Extract the (x, y) coordinate from the center of the cell holding the provided text.  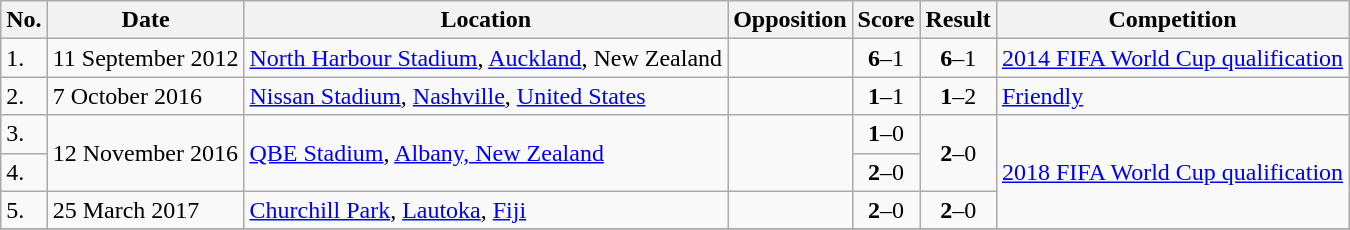
25 March 2017 (146, 210)
2018 FIFA World Cup qualification (1172, 172)
QBE Stadium, Albany, New Zealand (486, 153)
4. (24, 172)
2014 FIFA World Cup qualification (1172, 58)
2. (24, 96)
7 October 2016 (146, 96)
Churchill Park, Lautoka, Fiji (486, 210)
11 September 2012 (146, 58)
Result (958, 20)
3. (24, 134)
Date (146, 20)
12 November 2016 (146, 153)
Score (886, 20)
Location (486, 20)
Nissan Stadium, Nashville, United States (486, 96)
No. (24, 20)
Friendly (1172, 96)
1–1 (886, 96)
North Harbour Stadium, Auckland, New Zealand (486, 58)
1–2 (958, 96)
1. (24, 58)
1–0 (886, 134)
Competition (1172, 20)
Opposition (790, 20)
5. (24, 210)
